Locate the cell with the specified text and output its [X, Y] center coordinate. 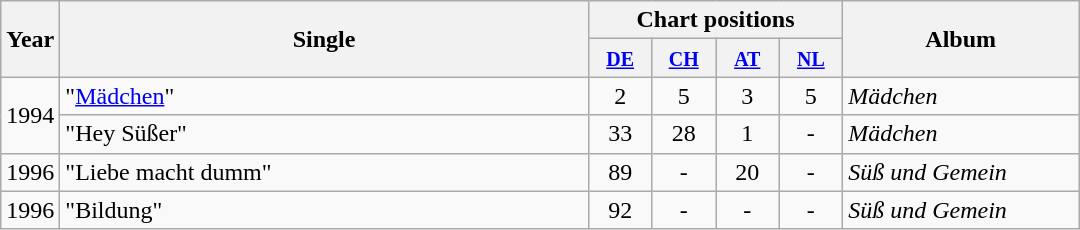
1994 [30, 115]
"Liebe macht dumm" [324, 172]
CH [684, 58]
Year [30, 39]
Chart positions [715, 20]
AT [748, 58]
20 [748, 172]
2 [620, 96]
28 [684, 134]
1 [748, 134]
"Hey Süßer" [324, 134]
89 [620, 172]
NL [811, 58]
"Bildung" [324, 210]
33 [620, 134]
Single [324, 39]
"Mädchen" [324, 96]
DE [620, 58]
Album [961, 39]
3 [748, 96]
92 [620, 210]
